For the text-containing cell, return its midpoint in (x, y) coordinate format. 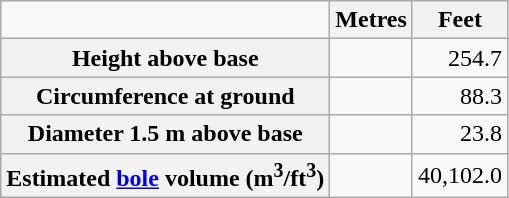
Circumference at ground (166, 96)
88.3 (460, 96)
Estimated bole volume (m3/ft3) (166, 176)
Metres (372, 20)
Diameter 1.5 m above base (166, 134)
Height above base (166, 58)
23.8 (460, 134)
Feet (460, 20)
254.7 (460, 58)
40,102.0 (460, 176)
